Return the [X, Y] coordinate for the center point of the cell that contains the specified text.  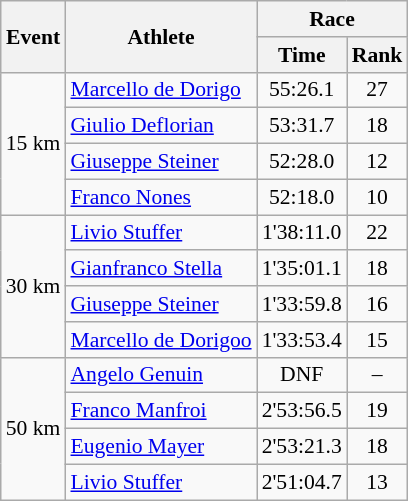
1'33:59.8 [302, 304]
15 [378, 340]
16 [378, 304]
13 [378, 482]
12 [378, 162]
50 km [34, 428]
1'33:53.4 [302, 340]
– [378, 375]
15 km [34, 143]
DNF [302, 375]
52:18.0 [302, 197]
Athlete [160, 36]
1'35:01.1 [302, 269]
30 km [34, 286]
55:26.1 [302, 90]
Marcello de Dorigoo [160, 340]
27 [378, 90]
19 [378, 411]
1'38:11.0 [302, 233]
Rank [378, 55]
Eugenio Mayer [160, 447]
Marcello de Dorigo [160, 90]
Angelo Genuin [160, 375]
Time [302, 55]
2'53:56.5 [302, 411]
53:31.7 [302, 126]
Franco Nones [160, 197]
52:28.0 [302, 162]
2'51:04.7 [302, 482]
Giulio Deflorian [160, 126]
2'53:21.3 [302, 447]
Event [34, 36]
Gianfranco Stella [160, 269]
Race [332, 19]
10 [378, 197]
Franco Manfroi [160, 411]
22 [378, 233]
